Pinpoint the cell where the given text exists, returning its (X, Y) midpoint coordinate. 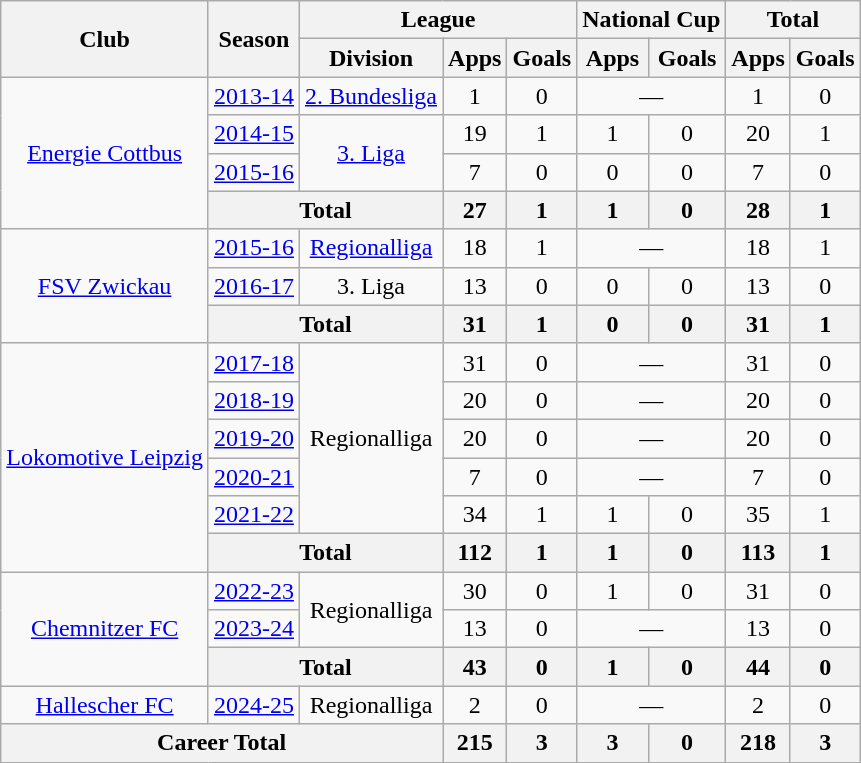
League (438, 20)
2021-22 (254, 515)
Club (105, 39)
2022-23 (254, 591)
28 (758, 210)
2020-21 (254, 477)
Chemnitzer FC (105, 629)
2018-19 (254, 400)
2013-14 (254, 96)
112 (475, 553)
34 (475, 515)
2024-25 (254, 705)
Hallescher FC (105, 705)
FSV Zwickau (105, 286)
Division (370, 58)
2023-24 (254, 629)
19 (475, 134)
Season (254, 39)
2014-15 (254, 134)
2. Bundesliga (370, 96)
2016-17 (254, 286)
218 (758, 743)
27 (475, 210)
2017-18 (254, 362)
Lokomotive Leipzig (105, 457)
2019-20 (254, 438)
Career Total (222, 743)
National Cup (652, 20)
Energie Cottbus (105, 153)
30 (475, 591)
44 (758, 667)
113 (758, 553)
215 (475, 743)
43 (475, 667)
35 (758, 515)
